Pinpoint the cell where the given text exists, returning its [x, y] midpoint coordinate. 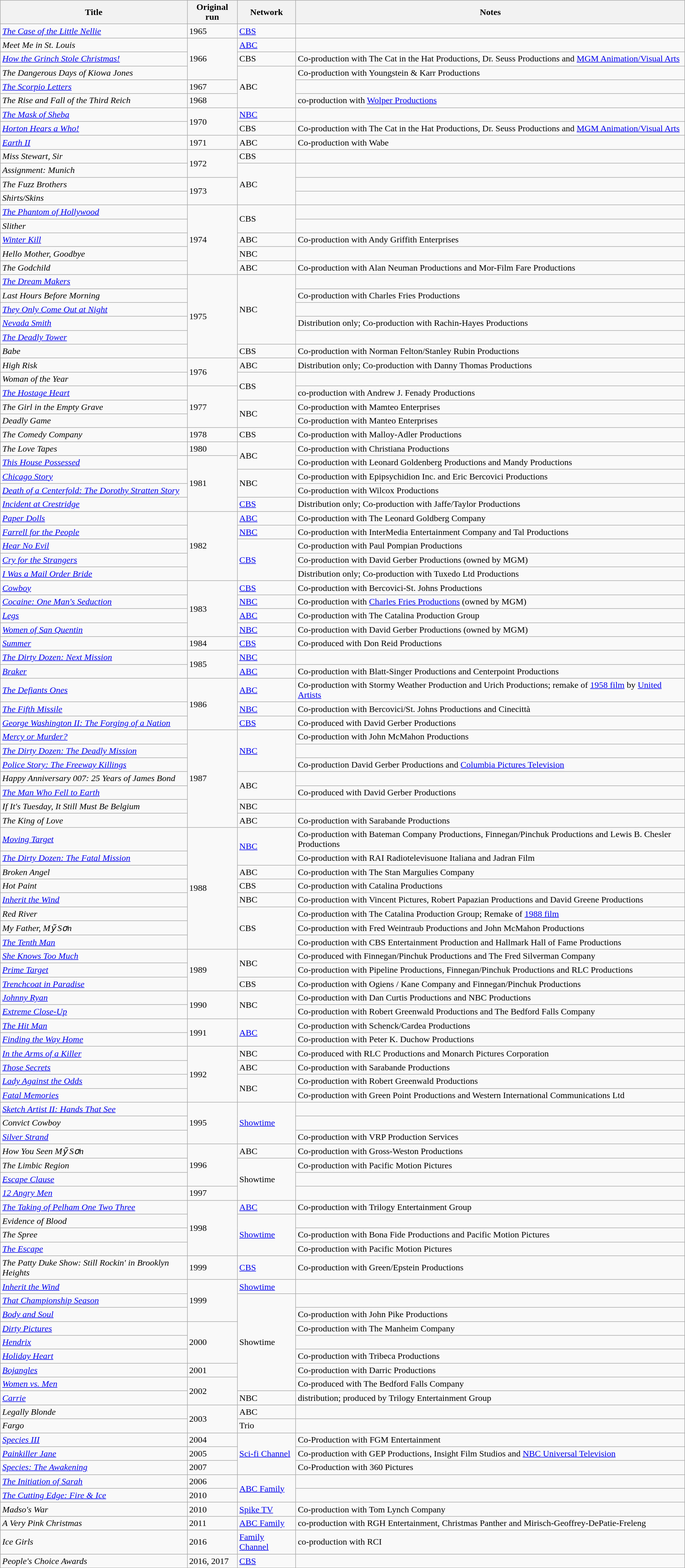
1985 [212, 664]
co-production with RCI [490, 1542]
Co-Production with FGM Entertainment [490, 1440]
1973 [212, 191]
The Hit Man [94, 1026]
Fargo [94, 1426]
1971 [212, 142]
Distribution only; Co-production with Jaffe/Taylor Productions [490, 504]
The Dirty Dozen: The Deadly Mission [94, 751]
Co-production with Christiana Productions [490, 449]
Meet Me in St. Louis [94, 45]
If It's Tuesday, It Still Must Be Belgium [94, 806]
The King of Love [94, 820]
Cowboy [94, 588]
The Deadly Tower [94, 337]
1992 [212, 1074]
The Girl in the Empty Grave [94, 407]
The Patty Duke Show: Still Rockin' in Brooklyn Heights [94, 1267]
The Dream Makers [94, 282]
The Dirty Dozen: The Fatal Mission [94, 858]
Original run [212, 12]
Co-production with Darric Productions [490, 1370]
The Limbic Region [94, 1165]
Paper Dolls [94, 518]
Co-production with The Leonard Goldberg Company [490, 518]
Co-Production with 360 Pictures [490, 1467]
Co-production with GEP Productions, Insight Film Studios and NBC Universal Television [490, 1454]
1991 [212, 1033]
Distribution only; Co-production with Tuxedo Ltd Productions [490, 574]
Madso's War [94, 1509]
Co-production with The Catalina Production Group [490, 615]
Dirty Pictures [94, 1328]
Miss Stewart, Sir [94, 156]
Broken Angel [94, 872]
Women of San Quentin [94, 629]
Co-production with Tribeca Productions [490, 1356]
1965 [212, 31]
Co-production with Gross-Weston Productions [490, 1151]
The Hostage Heart [94, 393]
Spike TV [267, 1509]
Co-production with Trilogy Entertainment Group [490, 1207]
co-production with RGH Entertainment, Christmas Panther and Mirisch-Geoffrey-DePatie-Freleng [490, 1523]
2011 [212, 1523]
2016, 2017 [212, 1561]
The Mask of Sheba [94, 114]
Co-production with Mamteo Enterprises [490, 407]
Red River [94, 914]
Winter Kill [94, 240]
1981 [212, 483]
1987 [212, 779]
Title [94, 12]
How You Seen Mỹ Sơn [94, 1151]
Those Secrets [94, 1067]
Co-production David Gerber Productions and Columbia Pictures Television [490, 765]
The Initiation of Sarah [94, 1481]
Hot Paint [94, 886]
Holiday Heart [94, 1356]
Hendrix [94, 1342]
Chicago Story [94, 476]
Earth II [94, 142]
Assignment: Munich [94, 170]
The Love Tapes [94, 449]
The Scorpio Letters [94, 87]
High Risk [94, 365]
Co-production with VRP Production Services [490, 1137]
Trenchcoat in Paradise [94, 984]
The Escape [94, 1249]
Painkiller Jane [94, 1454]
Family Channel [267, 1542]
Notes [490, 12]
Co-production with Bona Fide Productions and Pacific Motion Pictures [490, 1235]
Bojangles [94, 1370]
Fatal Memories [94, 1095]
Prime Target [94, 970]
Body and Soul [94, 1314]
Escape Clause [94, 1179]
In the Arms of a Killer [94, 1053]
The Godchild [94, 268]
The Fifth Missile [94, 709]
Co-production with John McMahon Productions [490, 737]
The Defiants Ones [94, 690]
2001 [212, 1370]
Co-production with Catalina Productions [490, 886]
1995 [212, 1123]
Co-production with Green Point Productions and Western International Communications Ltd [490, 1095]
Co-production with Norman Felton/Stanley Rubin Productions [490, 351]
Evidence of Blood [94, 1221]
12 Angry Men [94, 1193]
Death of a Centerfold: The Dorothy Stratten Story [94, 490]
Co-production with Bercovici-St. Johns Productions [490, 588]
1982 [212, 546]
1996 [212, 1165]
Co-production with Bercovici/St. Johns Productions and Cinecittà [490, 709]
Moving Target [94, 839]
Ice Girls [94, 1542]
Co-production with Robert Greenwald Productions and The Bedford Falls Company [490, 1012]
Co-production with Charles Fries Productions [490, 295]
Co-produced with Don Reid Productions [490, 644]
Co-production with InterMedia Entertainment Company and Tal Productions [490, 532]
distribution; produced by Trilogy Entertainment Group [490, 1398]
Distribution only; Co-production with Danny Thomas Productions [490, 365]
1997 [212, 1193]
Nevada Smith [94, 323]
Species: The Awakening [94, 1467]
Hear No Evil [94, 546]
Co-production with Youngstein & Karr Productions [490, 73]
Co-production with Green/Epstein Productions [490, 1267]
Summer [94, 644]
1967 [212, 87]
2007 [212, 1467]
The Spree [94, 1235]
Johnny Ryan [94, 998]
1978 [212, 435]
Braker [94, 671]
Farrell for the People [94, 532]
A Very Pink Christmas [94, 1523]
Co-production with The Stan Margulies Company [490, 872]
The Comedy Company [94, 435]
2005 [212, 1454]
Sci-fi Channel [267, 1454]
1988 [212, 888]
2002 [212, 1391]
The Case of the Little Nellie [94, 31]
1990 [212, 1005]
Co-production with Andy Griffith Enterprises [490, 240]
2004 [212, 1440]
George Washington II: The Forging of a Nation [94, 723]
I Was a Mail Order Bride [94, 574]
Co-production with Paul Pompian Productions [490, 546]
1972 [212, 163]
1983 [212, 608]
Co-production with Wilcox Productions [490, 490]
Co-produced with The Bedford Falls Company [490, 1384]
1977 [212, 407]
Cry for the Strangers [94, 560]
1998 [212, 1228]
Co-produced with Finnegan/Pinchuk Productions and The Fred Silverman Company [490, 956]
Co-production with Pipeline Productions, Finnegan/Pinchuk Productions and RLC Productions [490, 970]
Police Story: The Freeway Killings [94, 765]
Network [267, 12]
1970 [212, 121]
co-production with Andrew J. Fenady Productions [490, 393]
The Fuzz Brothers [94, 184]
How the Grinch Stole Christmas! [94, 59]
This House Possessed [94, 463]
2000 [212, 1342]
1966 [212, 59]
Co-produced with RLC Productions and Monarch Pictures Corporation [490, 1053]
Co-production with Schenck/Cardea Productions [490, 1026]
1976 [212, 372]
Sketch Artist II: Hands That See [94, 1109]
Silver Strand [94, 1137]
The Phantom of Hollywood [94, 212]
She Knows Too Much [94, 956]
Co-production with Bateman Company Productions, Finnegan/Pinchuk Productions and Lewis B. Chesler Productions [490, 839]
Co-production with Epipsychidion Inc. and Eric Bercovici Productions [490, 476]
The Man Who Fell to Earth [94, 792]
Happy Anniversary 007: 25 Years of James Bond [94, 779]
My Father, Mỹ Sơn [94, 928]
Mercy or Murder? [94, 737]
Co-production with Dan Curtis Productions and NBC Productions [490, 998]
Hello Mother, Goodbye [94, 254]
Women vs. Men [94, 1384]
1984 [212, 644]
Trio [267, 1426]
Co-production with Stormy Weather Production and Urich Productions; remake of 1958 film by United Artists [490, 690]
The Rise and Fall of the Third Reich [94, 101]
Co-production with Peter K. Duchow Productions [490, 1040]
2006 [212, 1481]
The Tenth Man [94, 942]
Co-production with Blatt-Singer Productions and Centerpoint Productions [490, 671]
Last Hours Before Morning [94, 295]
Co-production with Manteo Enterprises [490, 421]
Legally Blonde [94, 1412]
Babe [94, 351]
Slither [94, 226]
Co-production with John Pike Productions [490, 1314]
Extreme Close-Up [94, 1012]
Finding the Way Home [94, 1040]
Co-production with CBS Entertainment Production and Hallmark Hall of Fame Productions [490, 942]
Co-production with Malloy-Adler Productions [490, 435]
1975 [212, 316]
Co-production with Fred Weintraub Productions and John McMahon Productions [490, 928]
Distribution only; Co-production with Rachin-Hayes Productions [490, 323]
Co-production with Vincent Pictures, Robert Papazian Productions and David Greene Productions [490, 900]
Legs [94, 615]
1989 [212, 970]
2003 [212, 1419]
Lady Against the Odds [94, 1081]
Incident at Crestridge [94, 504]
1986 [212, 704]
Shirts/Skins [94, 198]
Woman of the Year [94, 379]
That Championship Season [94, 1300]
1968 [212, 101]
Species III [94, 1440]
Co-production with Wabe [490, 142]
They Only Come Out at Night [94, 309]
Co-production with Leonard Goldenberg Productions and Mandy Productions [490, 463]
1980 [212, 449]
The Dirty Dozen: Next Mission [94, 657]
Deadly Game [94, 421]
Co-production with The Manheim Company [490, 1328]
People's Choice Awards [94, 1561]
Co-production with Tom Lynch Company [490, 1509]
The Dangerous Days of Kiowa Jones [94, 73]
Co-production with Ogiens / Kane Company and Finnegan/Pinchuk Productions [490, 984]
2016 [212, 1542]
co-production with Wolper Productions [490, 101]
1974 [212, 240]
Co-production with Alan Neuman Productions and Mor-Film Fare Productions [490, 268]
The Cutting Edge: Fire & Ice [94, 1495]
The Taking of Pelham One Two Three [94, 1207]
Co-production with The Catalina Production Group; Remake of 1988 film [490, 914]
Cocaine: One Man's Seduction [94, 602]
Carrie [94, 1398]
Co-production with Charles Fries Productions (owned by MGM) [490, 602]
Convict Cowboy [94, 1123]
Co-production with Robert Greenwald Productions [490, 1081]
Co-production with RAI Radiotelevisuone Italiana and Jadran Film [490, 858]
Horton Hears a Who! [94, 128]
